Capture the cell that displays the provided text and extract its (X, Y) central coordinate. 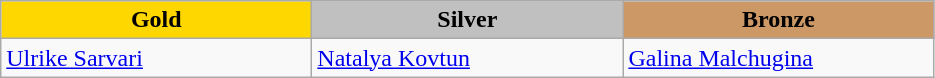
Gold (156, 20)
Silver (468, 20)
Natalya Kovtun (468, 58)
Galina Malchugina (778, 58)
Ulrike Sarvari (156, 58)
Bronze (778, 20)
